Extract the (X, Y) coordinate from the center of the cell holding the provided text.  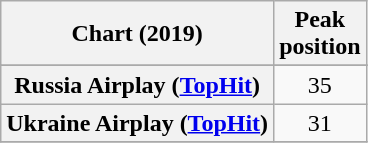
35 (320, 85)
Peakposition (320, 34)
Chart (2019) (138, 34)
31 (320, 123)
Ukraine Airplay (TopHit) (138, 123)
Russia Airplay (TopHit) (138, 85)
